Extract the (X, Y) coordinate from the center of the cell holding the provided text.  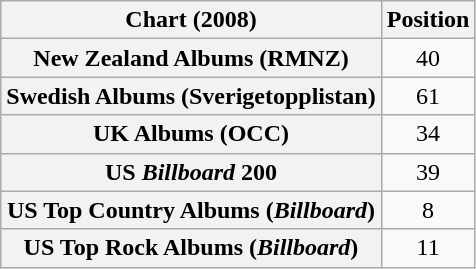
8 (428, 210)
61 (428, 96)
US Top Country Albums (Billboard) (191, 210)
New Zealand Albums (RMNZ) (191, 58)
US Top Rock Albums (Billboard) (191, 248)
US Billboard 200 (191, 172)
11 (428, 248)
34 (428, 134)
Chart (2008) (191, 20)
40 (428, 58)
UK Albums (OCC) (191, 134)
Swedish Albums (Sverigetopplistan) (191, 96)
Position (428, 20)
39 (428, 172)
